Locate the cell with the specified text and output its (X, Y) center coordinate. 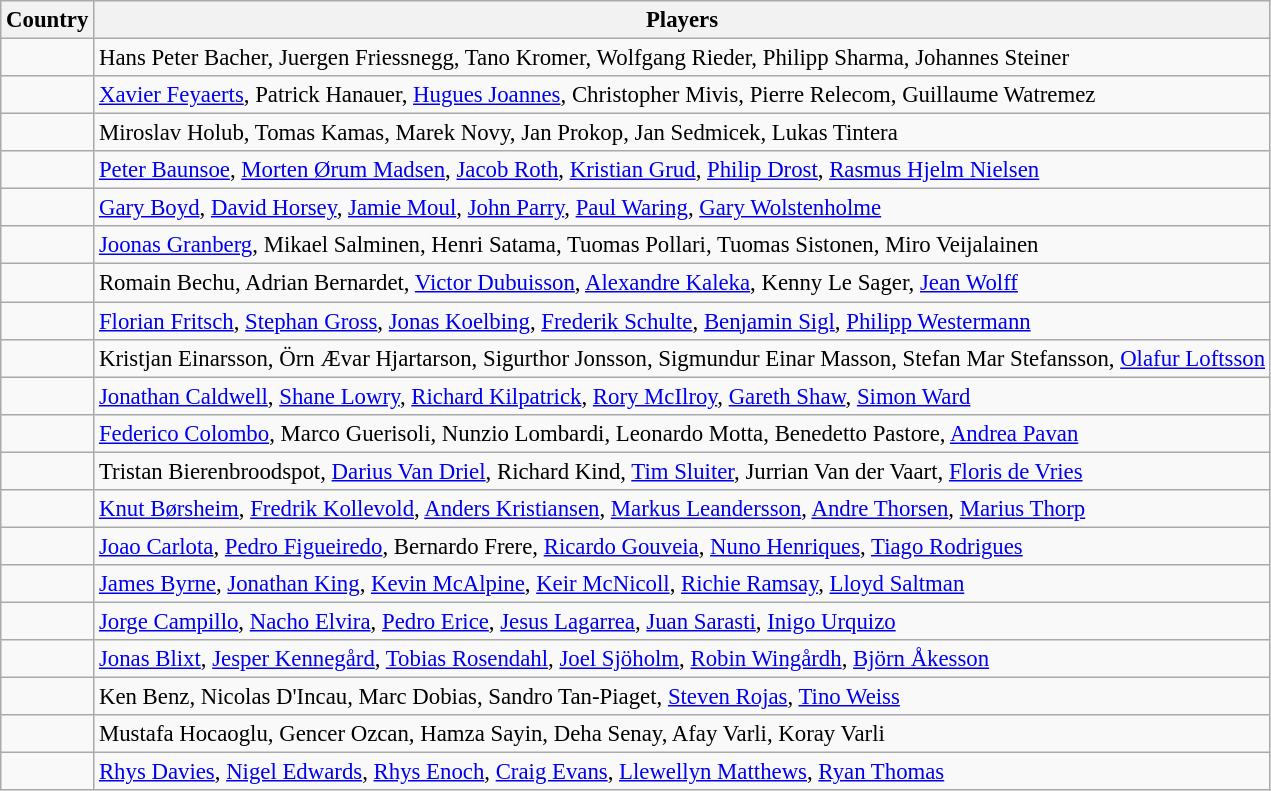
Federico Colombo, Marco Guerisoli, Nunzio Lombardi, Leonardo Motta, Benedetto Pastore, Andrea Pavan (682, 433)
Xavier Feyaerts, Patrick Hanauer, Hugues Joannes, Christopher Mivis, Pierre Relecom, Guillaume Watremez (682, 95)
Rhys Davies, Nigel Edwards, Rhys Enoch, Craig Evans, Llewellyn Matthews, Ryan Thomas (682, 772)
Peter Baunsoe, Morten Ørum Madsen, Jacob Roth, Kristian Grud, Philip Drost, Rasmus Hjelm Nielsen (682, 170)
Knut Børsheim, Fredrik Kollevold, Anders Kristiansen, Markus Leandersson, Andre Thorsen, Marius Thorp (682, 509)
Tristan Bierenbroodspot, Darius Van Driel, Richard Kind, Tim Sluiter, Jurrian Van der Vaart, Floris de Vries (682, 471)
Jonathan Caldwell, Shane Lowry, Richard Kilpatrick, Rory McIlroy, Gareth Shaw, Simon Ward (682, 396)
Romain Bechu, Adrian Bernardet, Victor Dubuisson, Alexandre Kaleka, Kenny Le Sager, Jean Wolff (682, 283)
Players (682, 20)
Country (48, 20)
Joao Carlota, Pedro Figueiredo, Bernardo Frere, Ricardo Gouveia, Nuno Henriques, Tiago Rodrigues (682, 546)
Ken Benz, Nicolas D'Incau, Marc Dobias, Sandro Tan-Piaget, Steven Rojas, Tino Weiss (682, 697)
Mustafa Hocaoglu, Gencer Ozcan, Hamza Sayin, Deha Senay, Afay Varli, Koray Varli (682, 734)
Joonas Granberg, Mikael Salminen, Henri Satama, Tuomas Pollari, Tuomas Sistonen, Miro Veijalainen (682, 245)
James Byrne, Jonathan King, Kevin McAlpine, Keir McNicoll, Richie Ramsay, Lloyd Saltman (682, 584)
Florian Fritsch, Stephan Gross, Jonas Koelbing, Frederik Schulte, Benjamin Sigl, Philipp Westermann (682, 321)
Gary Boyd, David Horsey, Jamie Moul, John Parry, Paul Waring, Gary Wolstenholme (682, 208)
Hans Peter Bacher, Juergen Friessnegg, Tano Kromer, Wolfgang Rieder, Philipp Sharma, Johannes Steiner (682, 58)
Jorge Campillo, Nacho Elvira, Pedro Erice, Jesus Lagarrea, Juan Sarasti, Inigo Urquizo (682, 621)
Kristjan Einarsson, Örn Ævar Hjartarson, Sigurthor Jonsson, Sigmundur Einar Masson, Stefan Mar Stefansson, Olafur Loftsson (682, 358)
Jonas Blixt, Jesper Kennegård, Tobias Rosendahl, Joel Sjöholm, Robin Wingårdh, Björn Åkesson (682, 659)
Miroslav Holub, Tomas Kamas, Marek Novy, Jan Prokop, Jan Sedmicek, Lukas Tintera (682, 133)
